For the text-containing cell, return its midpoint in [x, y] coordinate format. 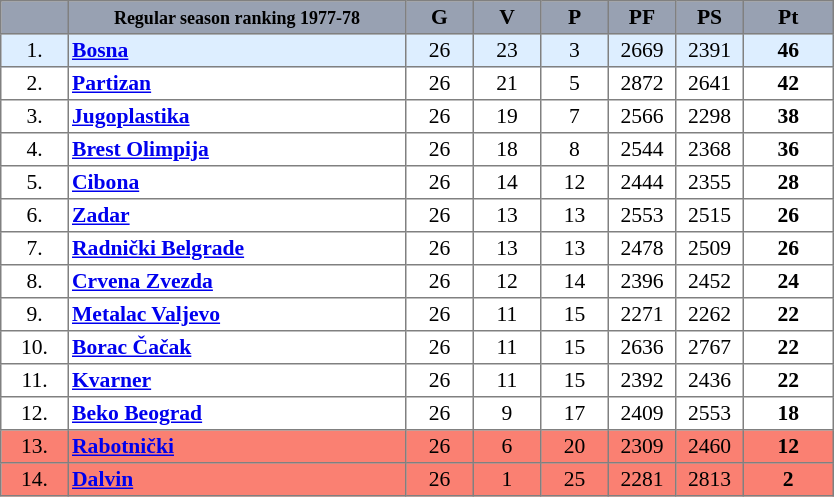
2262 [710, 314]
24 [788, 282]
42 [788, 84]
2872 [642, 84]
Metalac Valjevo [237, 314]
2544 [642, 150]
Regular season ranking 1977-78 [237, 18]
9 [507, 414]
2368 [710, 150]
2566 [642, 116]
Crvena Zvezda [237, 282]
7 [575, 116]
Rabotnički [237, 446]
V [507, 18]
6. [35, 216]
3 [575, 50]
Partizan [237, 84]
Brest Olimpija [237, 150]
Radnički Belgrade [237, 248]
Zadar [237, 216]
PS [710, 18]
PF [642, 18]
2298 [710, 116]
2436 [710, 380]
1 [507, 480]
13. [35, 446]
2271 [642, 314]
12. [35, 414]
Bosna [237, 50]
5. [35, 182]
Pt [788, 18]
Cibona [237, 182]
2. [35, 84]
8. [35, 282]
2392 [642, 380]
2 [788, 480]
2478 [642, 248]
14. [35, 480]
9. [35, 314]
3. [35, 116]
2281 [642, 480]
Borac Čačak [237, 348]
2515 [710, 216]
2391 [710, 50]
8 [575, 150]
Dalvin [237, 480]
P [575, 18]
21 [507, 84]
11. [35, 380]
1. [35, 50]
2409 [642, 414]
46 [788, 50]
Beko Beograd [237, 414]
5 [575, 84]
2636 [642, 348]
6 [507, 446]
23 [507, 50]
2452 [710, 282]
25 [575, 480]
2460 [710, 446]
2641 [710, 84]
2444 [642, 182]
17 [575, 414]
36 [788, 150]
4. [35, 150]
2396 [642, 282]
10. [35, 348]
7. [35, 248]
19 [507, 116]
2669 [642, 50]
2355 [710, 182]
20 [575, 446]
Jugoplastika [237, 116]
2767 [710, 348]
2309 [642, 446]
28 [788, 182]
G [440, 18]
38 [788, 116]
2813 [710, 480]
2509 [710, 248]
Kvarner [237, 380]
